Pinpoint the cell where the given text exists, returning its [x, y] midpoint coordinate. 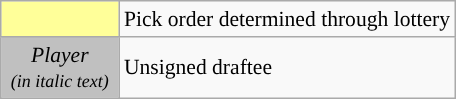
Pick order determined through lottery [287, 19]
Unsigned draftee [287, 68]
Player(in italic text) [60, 68]
